Find where the given text appears and provide that cell's center as (X, Y) coordinate. 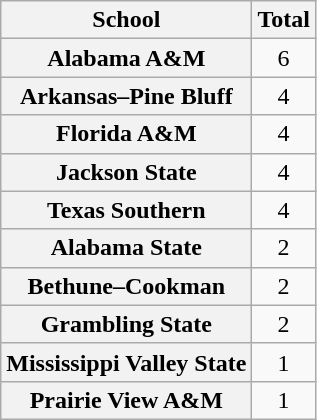
Mississippi Valley State (126, 362)
Total (284, 20)
Florida A&M (126, 134)
Alabama A&M (126, 58)
6 (284, 58)
Jackson State (126, 172)
Prairie View A&M (126, 400)
School (126, 20)
Grambling State (126, 324)
Bethune–Cookman (126, 286)
Arkansas–Pine Bluff (126, 96)
Alabama State (126, 248)
Texas Southern (126, 210)
